Pinpoint the cell where the given text exists, returning its (X, Y) midpoint coordinate. 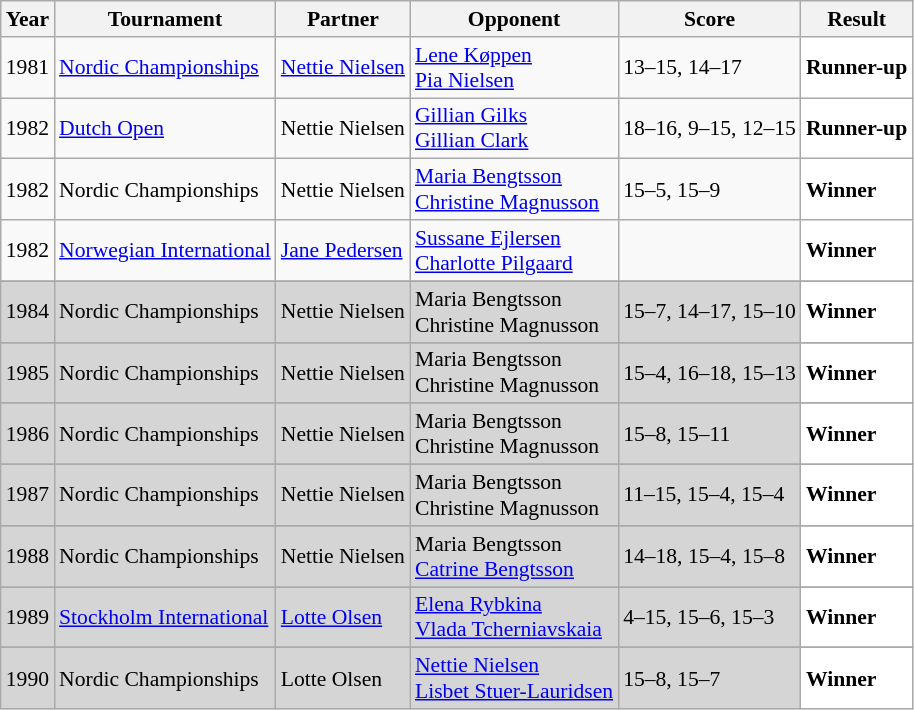
15–4, 16–18, 15–13 (710, 372)
Jane Pedersen (343, 250)
Score (710, 19)
Lene Køppen Pia Nielsen (514, 68)
Maria Bengtsson Catrine Bengtsson (514, 556)
18–16, 9–15, 12–15 (710, 128)
Nettie Nielsen Lisbet Stuer-Lauridsen (514, 678)
Tournament (165, 19)
Opponent (514, 19)
Norwegian International (165, 250)
1988 (28, 556)
Partner (343, 19)
4–15, 15–6, 15–3 (710, 618)
1989 (28, 618)
Gillian Gilks Gillian Clark (514, 128)
15–7, 14–17, 15–10 (710, 312)
1985 (28, 372)
Elena Rybkina Vlada Tcherniavskaia (514, 618)
15–8, 15–11 (710, 434)
1984 (28, 312)
14–18, 15–4, 15–8 (710, 556)
1986 (28, 434)
11–15, 15–4, 15–4 (710, 496)
13–15, 14–17 (710, 68)
15–5, 15–9 (710, 190)
Result (856, 19)
1990 (28, 678)
15–8, 15–7 (710, 678)
Year (28, 19)
Sussane Ejlersen Charlotte Pilgaard (514, 250)
Dutch Open (165, 128)
Stockholm International (165, 618)
1987 (28, 496)
1981 (28, 68)
